Pinpoint the cell where the given text exists, returning its (x, y) midpoint coordinate. 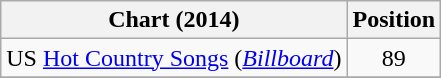
Position (394, 20)
89 (394, 58)
Chart (2014) (174, 20)
US Hot Country Songs (Billboard) (174, 58)
